From the cell containing the given text, extract its center point as [X, Y] coordinate. 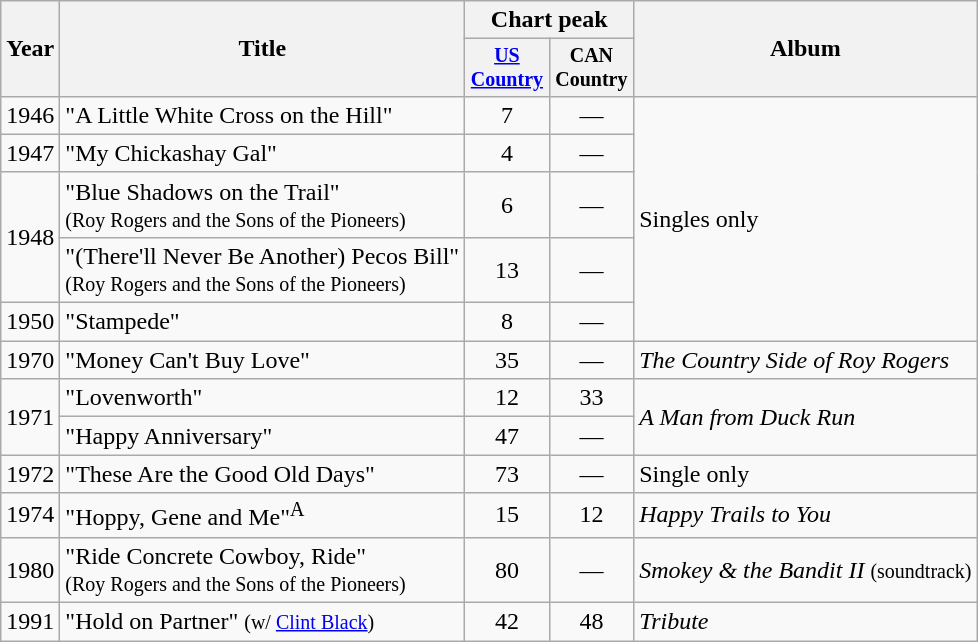
"Blue Shadows on the Trail"(Roy Rogers and the Sons of the Pioneers) [262, 204]
1947 [30, 153]
7 [507, 115]
"Ride Concrete Cowboy, Ride"(Roy Rogers and the Sons of the Pioneers) [262, 570]
Year [30, 49]
33 [591, 398]
"Hoppy, Gene and Me"A [262, 516]
Smokey & the Bandit II (soundtrack) [806, 570]
1946 [30, 115]
Title [262, 49]
1980 [30, 570]
"These Are the Good Old Days" [262, 474]
Single only [806, 474]
48 [591, 621]
Singles only [806, 218]
1974 [30, 516]
"Money Can't Buy Love" [262, 360]
A Man from Duck Run [806, 417]
The Country Side of Roy Rogers [806, 360]
6 [507, 204]
42 [507, 621]
35 [507, 360]
80 [507, 570]
"Happy Anniversary" [262, 436]
"My Chickashay Gal" [262, 153]
Happy Trails to You [806, 516]
Tribute [806, 621]
1991 [30, 621]
1971 [30, 417]
"Stampede" [262, 322]
73 [507, 474]
4 [507, 153]
1970 [30, 360]
"Lovenworth" [262, 398]
Chart peak [550, 20]
"Hold on Partner" (w/ Clint Black) [262, 621]
47 [507, 436]
15 [507, 516]
Album [806, 49]
1950 [30, 322]
CAN Country [591, 68]
1948 [30, 237]
13 [507, 270]
"A Little White Cross on the Hill" [262, 115]
"(There'll Never Be Another) Pecos Bill"(Roy Rogers and the Sons of the Pioneers) [262, 270]
8 [507, 322]
US Country [507, 68]
1972 [30, 474]
